Output the [x, y] coordinate of the center of the cell containing the given text.  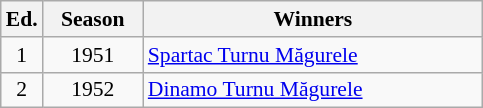
Ed. [22, 19]
Winners [313, 19]
Dinamo Turnu Măgurele [313, 90]
1 [22, 55]
2 [22, 90]
Spartac Turnu Măgurele [313, 55]
Season [93, 19]
1952 [93, 90]
1951 [93, 55]
